Locate the cell with the specified text and output its (x, y) center coordinate. 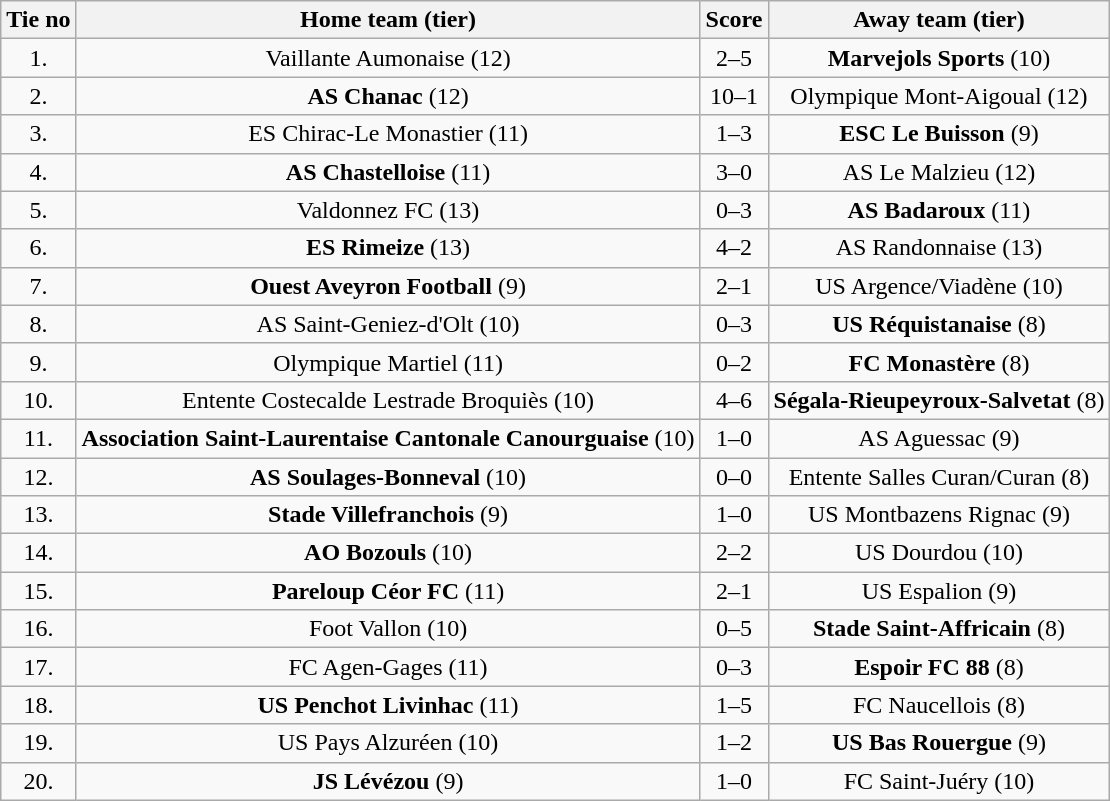
12. (38, 477)
AS Saint-Geniez-d'Olt (10) (388, 324)
1. (38, 58)
2–2 (734, 553)
Olympique Mont-Aigoual (12) (939, 96)
Ouest Aveyron Football (9) (388, 286)
FC Agen-Gages (11) (388, 667)
US Penchot Livinhac (11) (388, 705)
Home team (tier) (388, 20)
US Pays Alzuréen (10) (388, 743)
FC Monastère (8) (939, 362)
FC Saint-Juéry (10) (939, 781)
JS Lévézou (9) (388, 781)
ES Rimeize (13) (388, 248)
Association Saint-Laurentaise Cantonale Canourguaise (10) (388, 438)
7. (38, 286)
Stade Saint-Affricain (8) (939, 629)
AS Badaroux (11) (939, 210)
US Dourdou (10) (939, 553)
Olympique Martiel (11) (388, 362)
FC Naucellois (8) (939, 705)
US Réquistanaise (8) (939, 324)
1–5 (734, 705)
AS Le Malzieu (12) (939, 172)
16. (38, 629)
2–5 (734, 58)
Away team (tier) (939, 20)
2. (38, 96)
ESC Le Buisson (9) (939, 134)
Valdonnez FC (13) (388, 210)
Pareloup Céor FC (11) (388, 591)
1–3 (734, 134)
Tie no (38, 20)
10. (38, 400)
AS Soulages-Bonneval (10) (388, 477)
19. (38, 743)
AS Chanac (12) (388, 96)
20. (38, 781)
US Montbazens Rignac (9) (939, 515)
Entente Costecalde Lestrade Broquiès (10) (388, 400)
US Bas Rouergue (9) (939, 743)
AS Aguessac (9) (939, 438)
3. (38, 134)
11. (38, 438)
4–6 (734, 400)
US Espalion (9) (939, 591)
14. (38, 553)
4. (38, 172)
ES Chirac-Le Monastier (11) (388, 134)
0–5 (734, 629)
17. (38, 667)
Score (734, 20)
Espoir FC 88 (8) (939, 667)
AS Randonnaise (13) (939, 248)
13. (38, 515)
18. (38, 705)
5. (38, 210)
10–1 (734, 96)
Ségala-Rieupeyroux-Salvetat (8) (939, 400)
US Argence/Viadène (10) (939, 286)
15. (38, 591)
3–0 (734, 172)
6. (38, 248)
1–2 (734, 743)
Vaillante Aumonaise (12) (388, 58)
0–0 (734, 477)
Marvejols Sports (10) (939, 58)
Entente Salles Curan/Curan (8) (939, 477)
9. (38, 362)
0–2 (734, 362)
AS Chastelloise (11) (388, 172)
AO Bozouls (10) (388, 553)
8. (38, 324)
4–2 (734, 248)
Foot Vallon (10) (388, 629)
Stade Villefranchois (9) (388, 515)
